Scan for the cell matching the given text and deliver its [X, Y] coordinate at center. 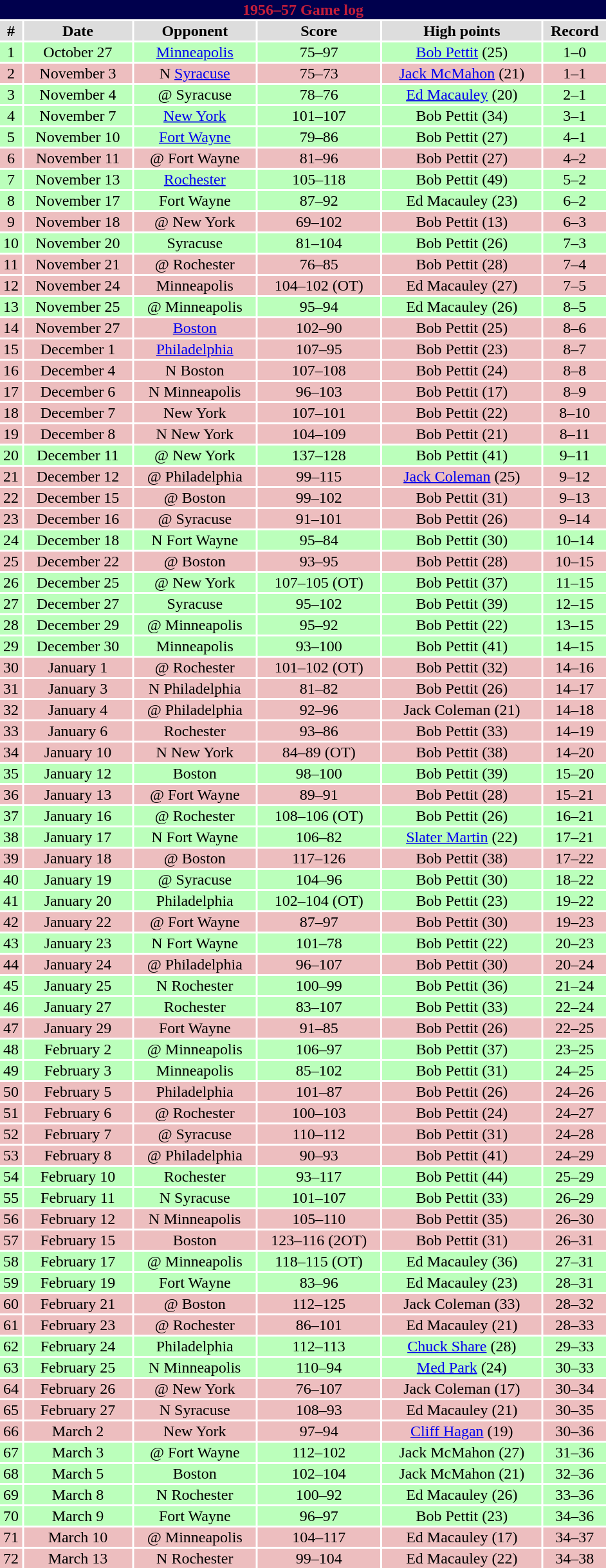
March 5 [78, 1473]
81–104 [319, 243]
95–94 [319, 307]
6–3 [575, 222]
December 6 [78, 392]
6–2 [575, 201]
83–107 [319, 1007]
March 9 [78, 1516]
34–38 [575, 1558]
January 19 [78, 879]
9–11 [575, 455]
4–2 [575, 158]
95–102 [319, 604]
December 27 [78, 604]
N Boston [194, 370]
101–78 [319, 943]
123–116 (2OT) [319, 1240]
Bob Pettit (44) [462, 1176]
4–1 [575, 137]
100–99 [319, 986]
15–20 [575, 773]
March 8 [78, 1495]
12 [11, 285]
87–97 [319, 922]
24–29 [575, 1155]
105–118 [319, 179]
January 10 [78, 752]
Ed Macauley (27) [462, 285]
Bob Pettit (35) [462, 1219]
91–85 [319, 1028]
Record [575, 31]
4 [11, 116]
51 [11, 1113]
1–0 [575, 52]
October 27 [78, 52]
50 [11, 1092]
Ed Macauley (20) [462, 95]
January 23 [78, 943]
February 7 [78, 1134]
6 [11, 158]
71 [11, 1537]
11 [11, 264]
Jack Coleman (33) [462, 1304]
24–26 [575, 1092]
February 23 [78, 1325]
2 [11, 73]
24–27 [575, 1113]
107–105 (OT) [319, 582]
76–107 [319, 1389]
108–106 (OT) [319, 816]
February 3 [78, 1070]
97–94 [319, 1431]
9 [11, 222]
30 [11, 667]
104–102 (OT) [319, 285]
January 25 [78, 986]
14–20 [575, 752]
14–15 [575, 646]
26–30 [575, 1219]
44 [11, 964]
Ed Macauley (36) [462, 1261]
91–101 [319, 519]
January 16 [78, 816]
55 [11, 1198]
40 [11, 879]
93–100 [319, 646]
83–96 [319, 1283]
February 11 [78, 1198]
Jack Coleman (21) [462, 710]
November 11 [78, 158]
January 20 [78, 901]
28–32 [575, 1304]
28–31 [575, 1283]
8–9 [575, 392]
February 12 [78, 1219]
22–25 [575, 1028]
45 [11, 986]
84–89 (OT) [319, 752]
8 [11, 201]
18–22 [575, 879]
November 13 [78, 179]
105–110 [319, 1219]
34–36 [575, 1516]
37 [11, 816]
14–16 [575, 667]
67 [11, 1452]
February 15 [78, 1240]
35 [11, 773]
10–15 [575, 561]
107–108 [319, 370]
November 17 [78, 201]
March 10 [78, 1537]
January 6 [78, 731]
12–15 [575, 604]
60 [11, 1304]
17 [11, 392]
48 [11, 1049]
26–29 [575, 1198]
32 [11, 710]
# [11, 31]
22–24 [575, 1007]
1 [11, 52]
41 [11, 901]
72 [11, 1558]
29–33 [575, 1346]
93–86 [319, 731]
65 [11, 1410]
21 [11, 476]
15–21 [575, 795]
January 22 [78, 922]
112–102 [319, 1452]
Bob Pettit (34) [462, 116]
Cliff Hagan (19) [462, 1431]
Med Park (24) [462, 1367]
52 [11, 1134]
25–29 [575, 1176]
February 8 [78, 1155]
February 19 [78, 1283]
58 [11, 1261]
December 7 [78, 413]
High points [462, 31]
17–22 [575, 858]
December 1 [78, 349]
85–102 [319, 1070]
January 18 [78, 858]
36 [11, 795]
Jack McMahon (27) [462, 1452]
76–85 [319, 264]
8–10 [575, 413]
7 [11, 179]
57 [11, 1240]
99–102 [319, 498]
November 10 [78, 137]
10 [11, 243]
Opponent [194, 31]
20–24 [575, 964]
December 30 [78, 646]
43 [11, 943]
December 8 [78, 434]
14–19 [575, 731]
96–107 [319, 964]
10–14 [575, 540]
75–73 [319, 73]
59 [11, 1283]
8–11 [575, 434]
93–95 [319, 561]
30–35 [575, 1410]
104–96 [319, 879]
33 [11, 731]
7–4 [575, 264]
95–84 [319, 540]
112–113 [319, 1346]
14–17 [575, 689]
19–23 [575, 922]
February 17 [78, 1261]
69 [11, 1495]
January 27 [78, 1007]
33–36 [575, 1495]
November 27 [78, 328]
December 29 [78, 625]
27 [11, 604]
106–82 [319, 837]
112–125 [319, 1304]
November 3 [78, 73]
February 6 [78, 1113]
54 [11, 1176]
39 [11, 858]
99–104 [319, 1558]
Jack Coleman (25) [462, 476]
January 17 [78, 837]
Bob Pettit (49) [462, 179]
9–14 [575, 519]
110–94 [319, 1367]
70 [11, 1516]
January 12 [78, 773]
December 11 [78, 455]
February 21 [78, 1304]
81–82 [319, 689]
February 2 [78, 1049]
January 1 [78, 667]
102–104 (OT) [319, 901]
March 2 [78, 1431]
53 [11, 1155]
February 27 [78, 1410]
7–3 [575, 243]
104–109 [319, 434]
93–117 [319, 1176]
63 [11, 1367]
22 [11, 498]
30–36 [575, 1431]
Jack Coleman (17) [462, 1389]
March 3 [78, 1452]
118–115 (OT) [319, 1261]
92–96 [319, 710]
9–13 [575, 498]
13 [11, 307]
100–92 [319, 1495]
38 [11, 837]
Bob Pettit (17) [462, 392]
46 [11, 1007]
18 [11, 413]
56 [11, 1219]
101–102 (OT) [319, 667]
106–97 [319, 1049]
20–23 [575, 943]
17–21 [575, 837]
9–12 [575, 476]
8–5 [575, 307]
34–37 [575, 1537]
28 [11, 625]
3 [11, 95]
23 [11, 519]
24–28 [575, 1134]
96–97 [319, 1516]
3–1 [575, 116]
110–112 [319, 1134]
Chuck Share (28) [462, 1346]
137–128 [319, 455]
87–92 [319, 201]
31–36 [575, 1452]
23–25 [575, 1049]
69–102 [319, 222]
14 [11, 328]
89–91 [319, 795]
31 [11, 689]
Ed Macauley (17) [462, 1537]
104–117 [319, 1537]
8–6 [575, 328]
November 18 [78, 222]
January 3 [78, 689]
13–15 [575, 625]
99–115 [319, 476]
81–96 [319, 158]
Date [78, 31]
61 [11, 1325]
90–93 [319, 1155]
February 10 [78, 1176]
December 18 [78, 540]
February 24 [78, 1346]
32–36 [575, 1473]
Bob Pettit (21) [462, 434]
62 [11, 1346]
January 4 [78, 710]
98–100 [319, 773]
26 [11, 582]
November 4 [78, 95]
107–95 [319, 349]
1–1 [575, 73]
2–1 [575, 95]
November 7 [78, 116]
Slater Martin (22) [462, 837]
34 [11, 752]
5 [11, 137]
January 13 [78, 795]
24–25 [575, 1070]
49 [11, 1070]
101–87 [319, 1092]
December 25 [78, 582]
19 [11, 434]
February 5 [78, 1092]
47 [11, 1028]
26–31 [575, 1240]
117–126 [319, 858]
19–22 [575, 901]
February 26 [78, 1389]
68 [11, 1473]
December 15 [78, 498]
95–92 [319, 625]
March 13 [78, 1558]
Bob Pettit (32) [462, 667]
N Philadelphia [194, 689]
64 [11, 1389]
1956–57 Game log [303, 10]
8–7 [575, 349]
21–24 [575, 986]
November 20 [78, 243]
28–33 [575, 1325]
100–103 [319, 1113]
November 24 [78, 285]
27–31 [575, 1261]
30–34 [575, 1389]
20 [11, 455]
11–15 [575, 582]
November 25 [78, 307]
42 [11, 922]
December 16 [78, 519]
30–33 [575, 1367]
14–18 [575, 710]
102–104 [319, 1473]
107–101 [319, 413]
January 29 [78, 1028]
79–86 [319, 137]
86–101 [319, 1325]
15 [11, 349]
29 [11, 646]
December 4 [78, 370]
Score [319, 31]
Ed Macauley (22) [462, 1558]
16–21 [575, 816]
January 24 [78, 964]
16 [11, 370]
96–103 [319, 392]
November 21 [78, 264]
December 22 [78, 561]
102–90 [319, 328]
February 25 [78, 1367]
24 [11, 540]
108–93 [319, 1410]
7–5 [575, 285]
5–2 [575, 179]
Bob Pettit (13) [462, 222]
25 [11, 561]
75–97 [319, 52]
December 12 [78, 476]
8–8 [575, 370]
78–76 [319, 95]
66 [11, 1431]
Bob Pettit (36) [462, 986]
